Locate the cell with the specified text and output its [X, Y] center coordinate. 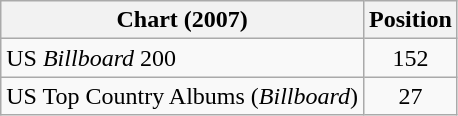
US Top Country Albums (Billboard) [182, 96]
Position [411, 20]
152 [411, 58]
27 [411, 96]
Chart (2007) [182, 20]
US Billboard 200 [182, 58]
